Locate the cell with the specified text and output its [x, y] center coordinate. 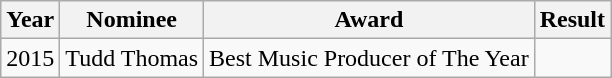
Nominee [132, 20]
Award [370, 20]
Tudd Thomas [132, 58]
Result [572, 20]
Best Music Producer of The Year [370, 58]
2015 [30, 58]
Year [30, 20]
